Output the (x, y) coordinate of the center of the cell containing the given text.  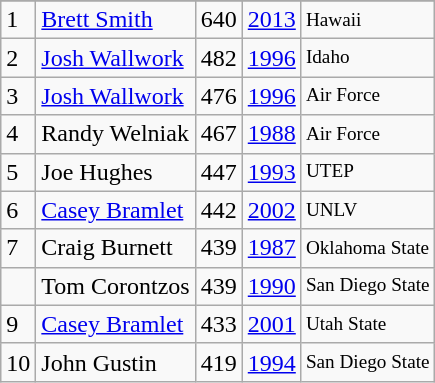
UNLV (368, 210)
Idaho (368, 58)
UTEP (368, 172)
Craig Burnett (116, 248)
467 (218, 134)
1994 (272, 362)
2001 (272, 324)
4 (18, 134)
640 (218, 20)
Brett Smith (116, 20)
10 (18, 362)
1988 (272, 134)
419 (218, 362)
482 (218, 58)
447 (218, 172)
1987 (272, 248)
476 (218, 96)
John Gustin (116, 362)
2002 (272, 210)
5 (18, 172)
3 (18, 96)
433 (218, 324)
9 (18, 324)
6 (18, 210)
Oklahoma State (368, 248)
442 (218, 210)
1990 (272, 286)
7 (18, 248)
Tom Corontzos (116, 286)
1993 (272, 172)
2013 (272, 20)
Hawaii (368, 20)
2 (18, 58)
Utah State (368, 324)
Randy Welniak (116, 134)
Joe Hughes (116, 172)
1 (18, 20)
